Capture the cell that displays the provided text and extract its (x, y) central coordinate. 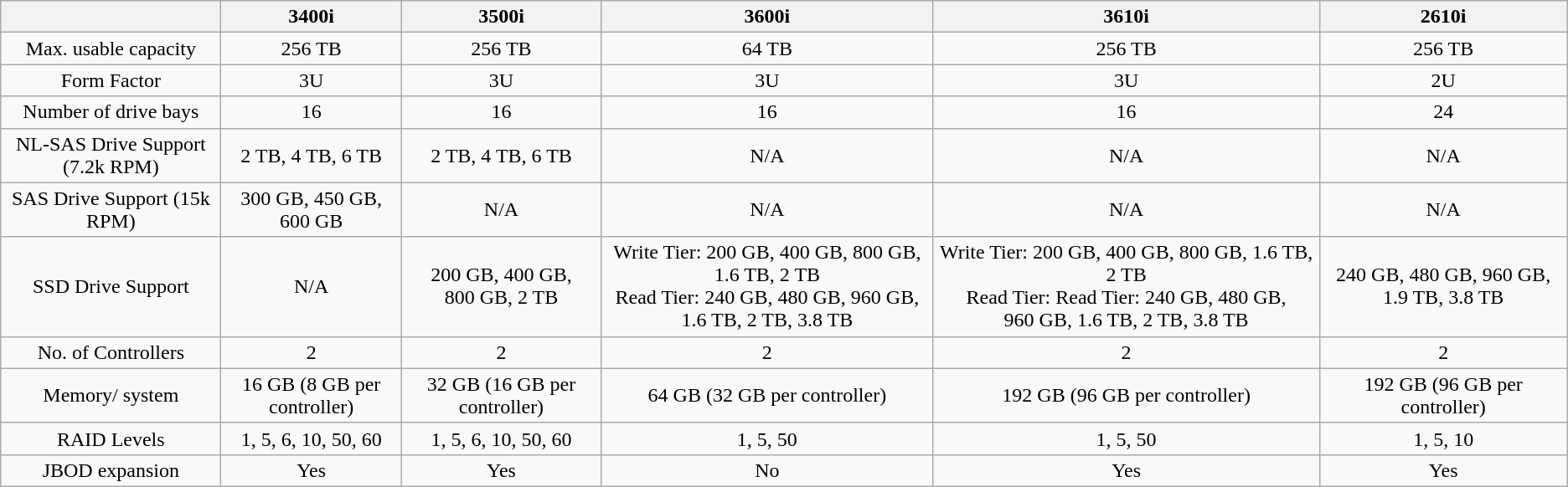
SAS Drive Support (15k RPM) (111, 209)
64 GB (32 GB per controller) (767, 395)
64 TB (767, 49)
3500i (501, 17)
SSD Drive Support (111, 286)
3400i (312, 17)
No (767, 470)
Memory/ system (111, 395)
300 GB, 450 GB, 600 GB (312, 209)
NL-SAS Drive Support (7.2k RPM) (111, 156)
2610i (1443, 17)
Write Tier: 200 GB, 400 GB, 800 GB, 1.6 TB, 2 TB Read Tier: 240 GB, 480 GB, 960 GB, 1.6 TB, 2 TB, 3.8 TB (767, 286)
2U (1443, 80)
Form Factor (111, 80)
No. of Controllers (111, 352)
1, 5, 10 (1443, 438)
Max. usable capacity (111, 49)
JBOD expansion (111, 470)
Number of drive bays (111, 112)
32 GB (16 GB per controller) (501, 395)
24 (1443, 112)
16 GB (8 GB per controller) (312, 395)
3600i (767, 17)
RAID Levels (111, 438)
Write Tier: 200 GB, 400 GB, 800 GB, 1.6 TB, 2 TB Read Tier: Read Tier: 240 GB, 480 GB, 960 GB, 1.6 TB, 2 TB, 3.8 TB (1126, 286)
240 GB, 480 GB, 960 GB, 1.9 TB, 3.8 TB (1443, 286)
200 GB, 400 GB, 800 GB, 2 TB (501, 286)
3610i (1126, 17)
